Return the (X, Y) coordinate for the center point of the cell that contains the specified text.  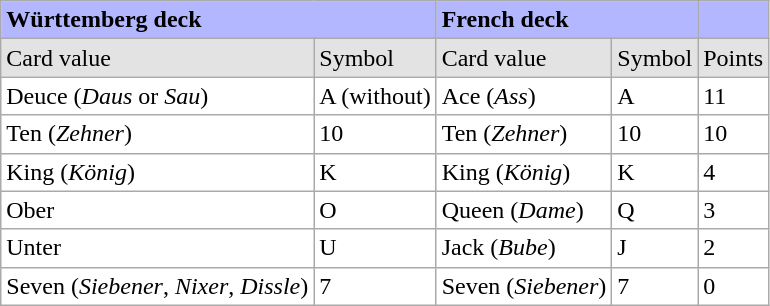
11 (734, 96)
Queen (Dame) (524, 210)
A (655, 96)
French deck (566, 20)
Württemberg deck (218, 20)
Ober (158, 210)
Seven (Siebener) (524, 286)
2 (734, 248)
0 (734, 286)
A (without) (375, 96)
Jack (Bube) (524, 248)
Seven (Siebener, Nixer, Dissle) (158, 286)
Unter (158, 248)
Ace (Ass) (524, 96)
Q (655, 210)
Points (734, 58)
O (375, 210)
4 (734, 172)
3 (734, 210)
U (375, 248)
J (655, 248)
Deuce (Daus or Sau) (158, 96)
